Identify which cell holds the provided text, then report its [X, Y] central coordinate. 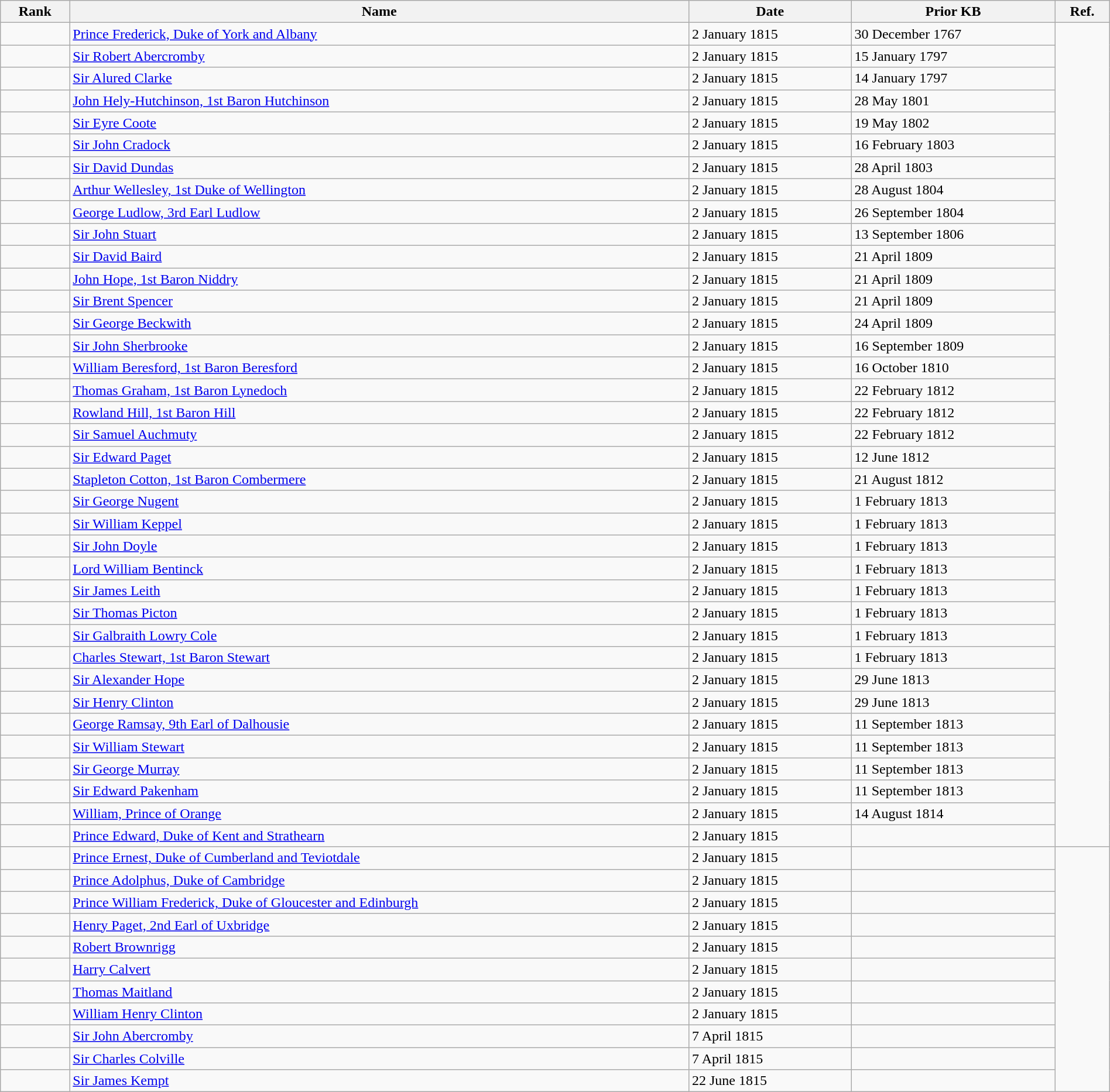
Sir George Nugent [379, 502]
16 September 1809 [953, 346]
Sir David Dundas [379, 167]
Arthur Wellesley, 1st Duke of Wellington [379, 190]
Sir John Sherbrooke [379, 346]
Harry Calvert [379, 969]
Robert Brownrigg [379, 947]
Sir George Murray [379, 769]
Name [379, 12]
Sir John Doyle [379, 546]
Prince Adolphus, Duke of Cambridge [379, 880]
William Beresford, 1st Baron Beresford [379, 368]
Henry Paget, 2nd Earl of Uxbridge [379, 925]
William, Prince of Orange [379, 813]
Prince Edward, Duke of Kent and Strathearn [379, 836]
21 August 1812 [953, 479]
Prior KB [953, 12]
14 August 1814 [953, 813]
Sir Eyre Coote [379, 123]
13 September 1806 [953, 234]
24 April 1809 [953, 324]
Thomas Maitland [379, 992]
14 January 1797 [953, 78]
Charles Stewart, 1st Baron Stewart [379, 658]
28 May 1801 [953, 101]
Rowland Hill, 1st Baron Hill [379, 413]
15 January 1797 [953, 56]
Sir David Baird [379, 256]
Sir Edward Pakenham [379, 791]
Sir Alured Clarke [379, 78]
Sir Charles Colville [379, 1059]
16 February 1803 [953, 145]
John Hope, 1st Baron Niddry [379, 279]
Thomas Graham, 1st Baron Lynedoch [379, 390]
Sir George Beckwith [379, 324]
George Ramsay, 9th Earl of Dalhousie [379, 724]
Prince Ernest, Duke of Cumberland and Teviotdale [379, 858]
William Henry Clinton [379, 1014]
Lord William Bentinck [379, 568]
John Hely-Hutchinson, 1st Baron Hutchinson [379, 101]
Ref. [1082, 12]
30 December 1767 [953, 34]
Prince Frederick, Duke of York and Albany [379, 34]
12 June 1812 [953, 457]
George Ludlow, 3rd Earl Ludlow [379, 212]
Sir James Leith [379, 590]
22 June 1815 [770, 1081]
Stapleton Cotton, 1st Baron Combermere [379, 479]
Sir James Kempt [379, 1081]
Sir Edward Paget [379, 457]
Sir William Keppel [379, 524]
Sir Thomas Picton [379, 613]
Date [770, 12]
Sir John Stuart [379, 234]
16 October 1810 [953, 368]
Sir John Cradock [379, 145]
Sir Samuel Auchmuty [379, 435]
Sir Henry Clinton [379, 702]
Sir Galbraith Lowry Cole [379, 635]
Sir William Stewart [379, 747]
Sir Robert Abercromby [379, 56]
Prince William Frederick, Duke of Gloucester and Edinburgh [379, 902]
Sir Brent Spencer [379, 301]
28 August 1804 [953, 190]
28 April 1803 [953, 167]
26 September 1804 [953, 212]
Rank [35, 12]
Sir John Abercromby [379, 1036]
Sir Alexander Hope [379, 680]
19 May 1802 [953, 123]
